Return (X, Y) of the center of cell containing provided text 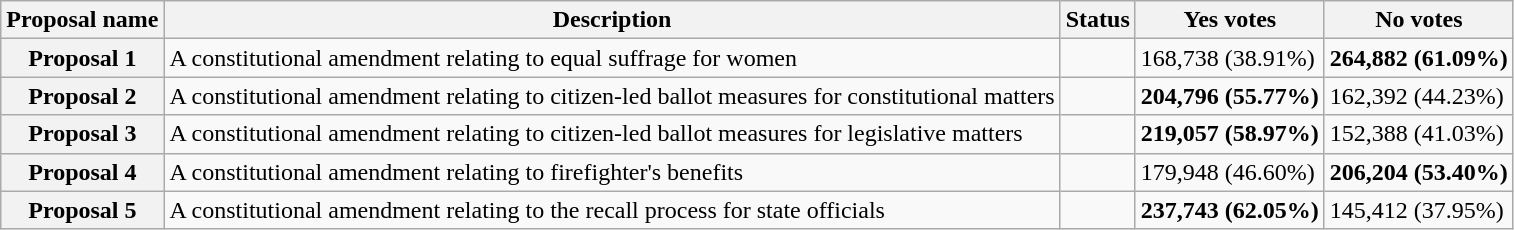
Yes votes (1230, 20)
264,882 (61.09%) (1418, 58)
Proposal name (82, 20)
204,796 (55.77%) (1230, 96)
152,388 (41.03%) (1418, 134)
A constitutional amendment relating to the recall process for state officials (612, 210)
No votes (1418, 20)
Status (1098, 20)
Proposal 5 (82, 210)
179,948 (46.60%) (1230, 172)
A constitutional amendment relating to equal suffrage for women (612, 58)
219,057 (58.97%) (1230, 134)
A constitutional amendment relating to citizen-led ballot measures for constitutional matters (612, 96)
A constitutional amendment relating to citizen-led ballot measures for legislative matters (612, 134)
Description (612, 20)
145,412 (37.95%) (1418, 210)
Proposal 3 (82, 134)
Proposal 2 (82, 96)
168,738 (38.91%) (1230, 58)
Proposal 4 (82, 172)
A constitutional amendment relating to firefighter's benefits (612, 172)
162,392 (44.23%) (1418, 96)
237,743 (62.05%) (1230, 210)
Proposal 1 (82, 58)
206,204 (53.40%) (1418, 172)
